Identify which cell holds the provided text, then report its (X, Y) central coordinate. 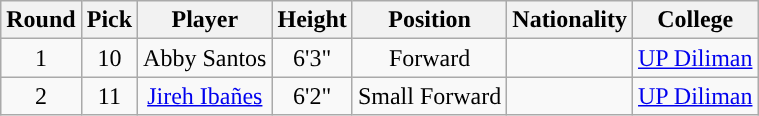
11 (109, 96)
Nationality (570, 20)
Round (41, 20)
2 (41, 96)
Position (429, 20)
Small Forward (429, 96)
6'3" (312, 58)
Height (312, 20)
6'2" (312, 96)
1 (41, 58)
Player (205, 20)
Forward (429, 58)
10 (109, 58)
Abby Santos (205, 58)
Pick (109, 20)
Jireh Ibañes (205, 96)
College (696, 20)
